Return (x, y) of the center of cell containing provided text 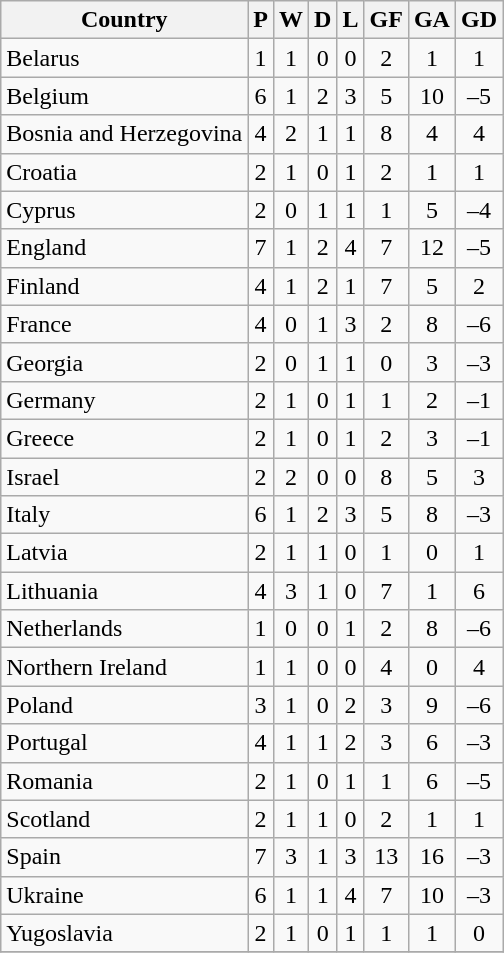
Yugoslavia (124, 933)
Bosnia and Herzegovina (124, 134)
Scotland (124, 819)
Belarus (124, 58)
Northern Ireland (124, 667)
England (124, 248)
Portugal (124, 743)
Lithuania (124, 591)
–4 (478, 210)
9 (432, 705)
Finland (124, 286)
Georgia (124, 362)
16 (432, 857)
Israel (124, 477)
Greece (124, 438)
Italy (124, 515)
Spain (124, 857)
Belgium (124, 96)
D (323, 20)
Netherlands (124, 629)
Croatia (124, 172)
Poland (124, 705)
Germany (124, 400)
13 (386, 857)
Cyprus (124, 210)
Romania (124, 781)
France (124, 324)
L (350, 20)
GD (478, 20)
Latvia (124, 553)
12 (432, 248)
Country (124, 20)
GA (432, 20)
GF (386, 20)
Ukraine (124, 895)
W (290, 20)
P (261, 20)
